Return (x, y) of the center of cell containing provided text 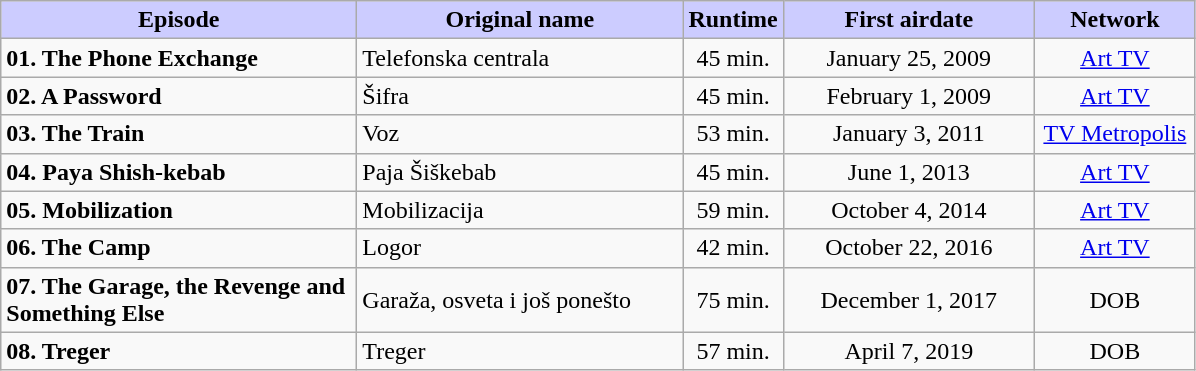
October 4, 2014 (908, 210)
February 1, 2009 (908, 96)
January 3, 2011 (908, 134)
Šifra (520, 96)
Telefonska centrala (520, 58)
April 7, 2019 (908, 351)
08. Treger (179, 351)
06. The Camp (179, 248)
Runtime (733, 20)
02. A Password (179, 96)
First airdate (908, 20)
Treger (520, 351)
03. The Train (179, 134)
01. The Phone Exchange (179, 58)
75 min. (733, 300)
Original name (520, 20)
05. Mobilization (179, 210)
59 min. (733, 210)
07. The Garage, the Revenge and Something Else (179, 300)
04. Paya Shish-kebab (179, 172)
December 1, 2017 (908, 300)
TV Metropolis (1114, 134)
Paja Šiškebab (520, 172)
Episode (179, 20)
Network (1114, 20)
Logor (520, 248)
42 min. (733, 248)
53 min. (733, 134)
Voz (520, 134)
June 1, 2013 (908, 172)
October 22, 2016 (908, 248)
January 25, 2009 (908, 58)
Mobilizacija (520, 210)
Garaža, osveta i još ponešto (520, 300)
57 min. (733, 351)
